Extract the [x, y] coordinate from the center of the cell holding the provided text.  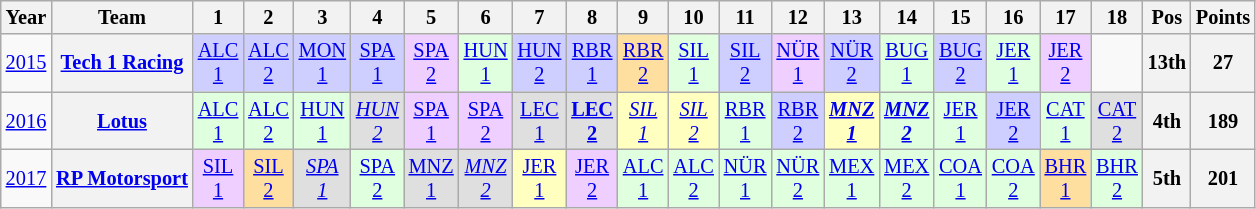
CAT1 [1066, 121]
7 [539, 17]
18 [1117, 17]
27 [1223, 63]
Team [122, 17]
Lotus [122, 121]
Year [26, 17]
10 [693, 17]
2 [268, 17]
MON1 [322, 63]
Tech 1 Racing [122, 63]
Pos [1167, 17]
13th [1167, 63]
12 [798, 17]
9 [643, 17]
BUG2 [960, 63]
RP Motorsport [122, 178]
LEC1 [539, 121]
2016 [26, 121]
BHR2 [1117, 178]
4 [378, 17]
6 [486, 17]
2017 [26, 178]
LEC2 [592, 121]
16 [1014, 17]
5 [432, 17]
5th [1167, 178]
MEX2 [906, 178]
1 [218, 17]
189 [1223, 121]
13 [852, 17]
CAT2 [1117, 121]
8 [592, 17]
4th [1167, 121]
201 [1223, 178]
17 [1066, 17]
COA2 [1014, 178]
11 [746, 17]
14 [906, 17]
BUG1 [906, 63]
COA1 [960, 178]
MEX1 [852, 178]
BHR1 [1066, 178]
Points [1223, 17]
2015 [26, 63]
3 [322, 17]
15 [960, 17]
